Pinpoint the cell where the given text exists, returning its [x, y] midpoint coordinate. 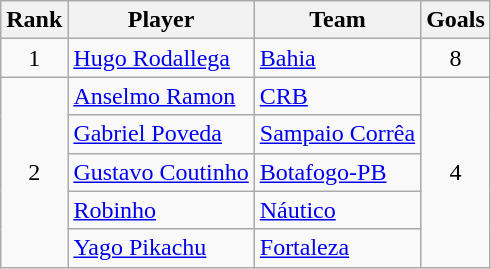
Rank [34, 20]
Goals [456, 20]
Anselmo Ramon [161, 96]
Gustavo Coutinho [161, 172]
Botafogo-PB [337, 172]
Sampaio Corrêa [337, 134]
8 [456, 58]
Náutico [337, 210]
Robinho [161, 210]
CRB [337, 96]
Yago Pikachu [161, 248]
Hugo Rodallega [161, 58]
Gabriel Poveda [161, 134]
1 [34, 58]
2 [34, 172]
Fortaleza [337, 248]
4 [456, 172]
Team [337, 20]
Bahia [337, 58]
Player [161, 20]
